Determine the [x, y] coordinate at the center of the cell enclosing the given text.  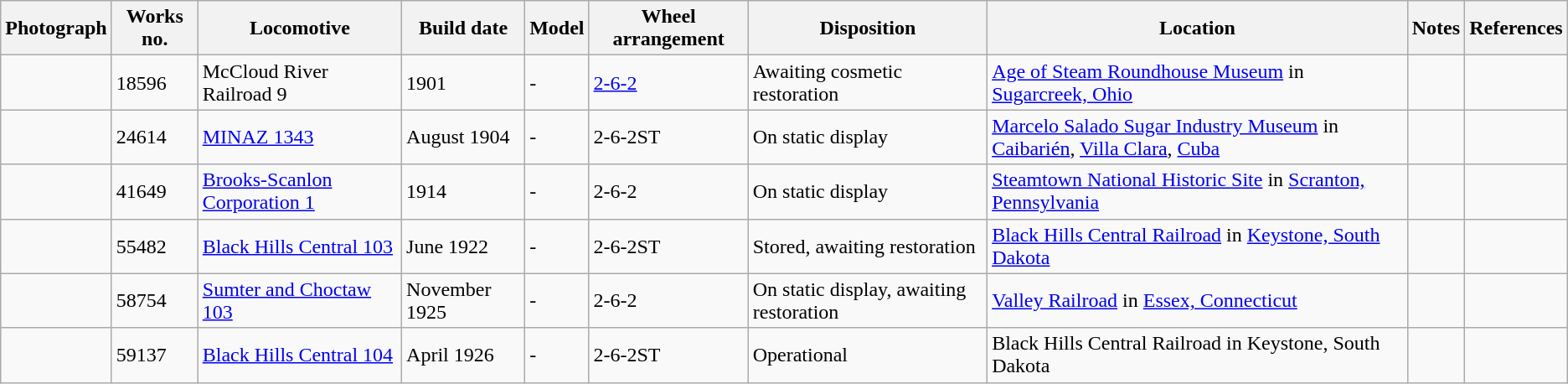
April 1926 [464, 355]
Valley Railroad in Essex, Connecticut [1198, 300]
Operational [868, 355]
Marcelo Salado Sugar Industry Museum in Caibarién, Villa Clara, Cuba [1198, 138]
Black Hills Central 103 [300, 246]
Notes [1436, 29]
November 1925 [464, 300]
Locomotive [300, 29]
Works no. [154, 29]
McCloud River Railroad 9 [300, 82]
Sumter and Choctaw 103 [300, 300]
Disposition [868, 29]
MINAZ 1343 [300, 138]
Model [557, 29]
24614 [154, 138]
On static display, awaiting restoration [868, 300]
41649 [154, 191]
Wheel arrangement [668, 29]
1901 [464, 82]
55482 [154, 246]
References [1516, 29]
June 1922 [464, 246]
59137 [154, 355]
Location [1198, 29]
18596 [154, 82]
August 1904 [464, 138]
Steamtown National Historic Site in Scranton, Pennsylvania [1198, 191]
Awaiting cosmetic restoration [868, 82]
Black Hills Central 104 [300, 355]
58754 [154, 300]
Photograph [56, 29]
Age of Steam Roundhouse Museum in Sugarcreek, Ohio [1198, 82]
Build date [464, 29]
Brooks-Scanlon Corporation 1 [300, 191]
Stored, awaiting restoration [868, 246]
1914 [464, 191]
